Search for the cell housing the specified text and yield its [x, y] center coordinate. 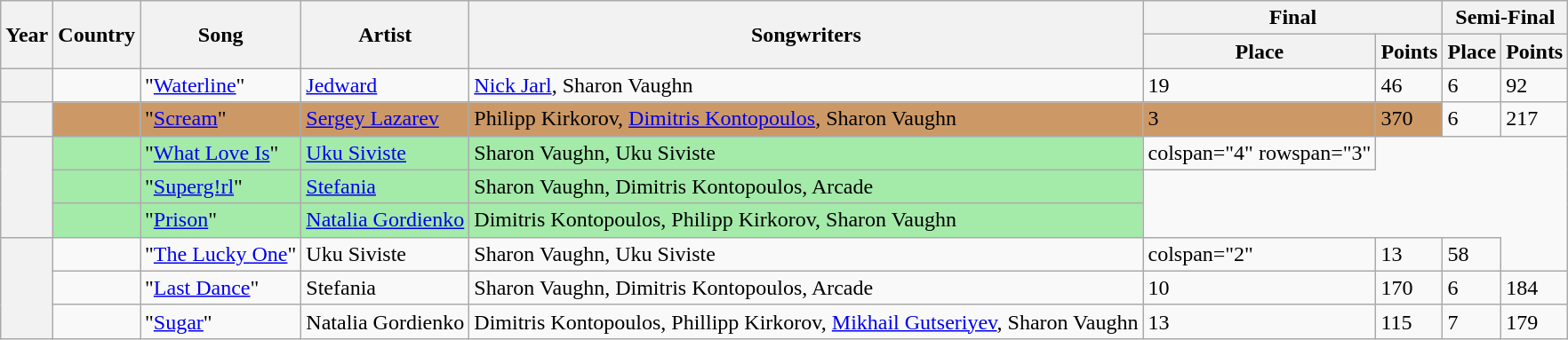
"What Love Is" [220, 153]
Dimitris Kontopoulos, Philipp Kirkorov, Sharon Vaughn [806, 220]
Dimitris Kontopoulos, Phillipp Kirkorov, Mikhail Gutseriyev, Sharon Vaughn [806, 321]
170 [1410, 288]
Song [220, 35]
46 [1410, 85]
Sergey Lazarev [386, 119]
Philipp Kirkorov, Dimitris Kontopoulos, Sharon Vaughn [806, 119]
"Waterline" [220, 85]
Artist [386, 35]
"Superg!rl" [220, 186]
115 [1410, 321]
10 [1260, 288]
Jedward [386, 85]
Year [27, 35]
179 [1534, 321]
"Sugar" [220, 321]
58 [1472, 254]
Final [1292, 18]
19 [1260, 85]
370 [1410, 119]
colspan="4" rowspan="3" [1260, 153]
"Scream" [220, 119]
Nick Jarl, Sharon Vaughn [806, 85]
184 [1534, 288]
217 [1534, 119]
Songwriters [806, 35]
Semi-Final [1506, 18]
colspan="2" [1260, 254]
3 [1260, 119]
"Last Dance" [220, 288]
Country [97, 35]
"The Lucky One" [220, 254]
7 [1472, 321]
92 [1534, 85]
"Prison" [220, 220]
